Return the [x, y] coordinate for the center point of the cell that contains the specified text.  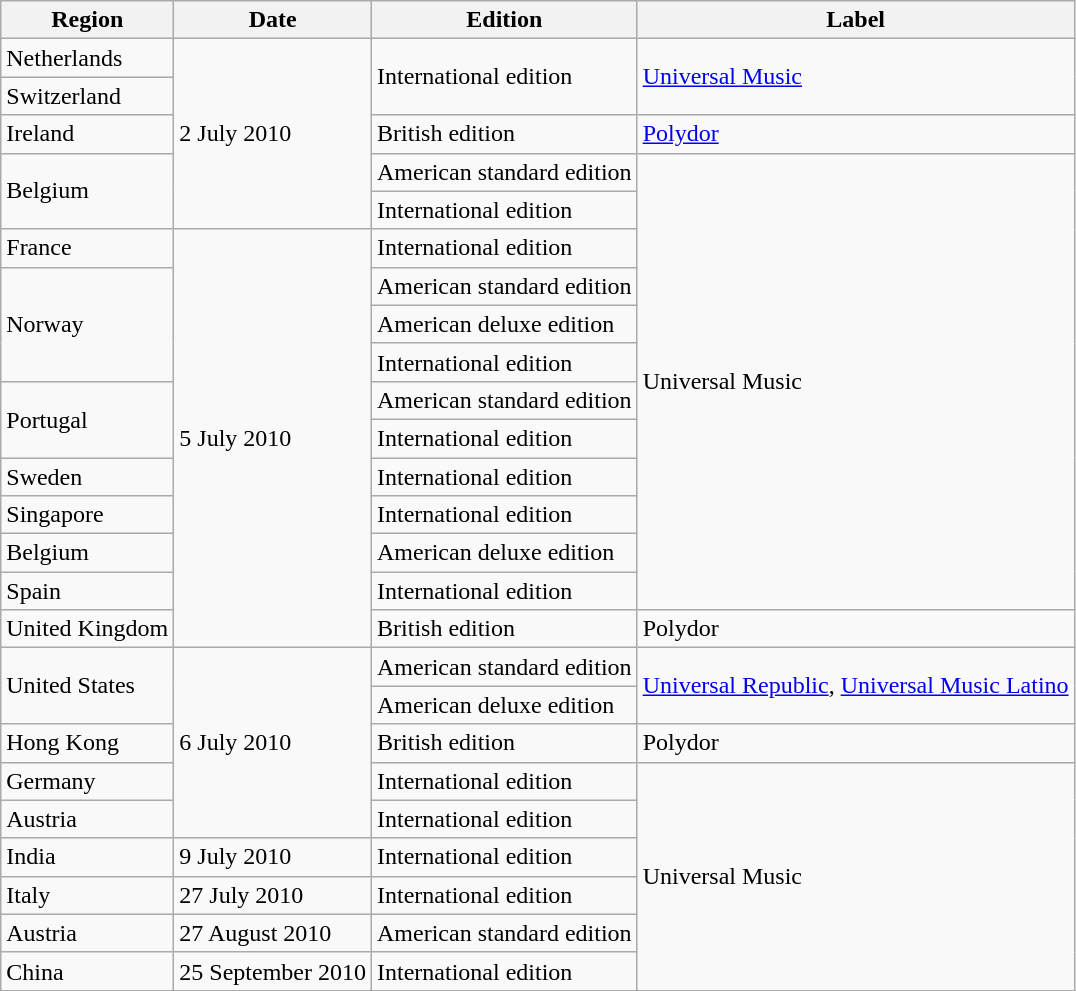
Singapore [88, 515]
2 July 2010 [273, 134]
China [88, 971]
9 July 2010 [273, 857]
France [88, 248]
6 July 2010 [273, 743]
Universal Republic, Universal Music Latino [856, 686]
Date [273, 20]
Hong Kong [88, 743]
27 July 2010 [273, 895]
Label [856, 20]
Portugal [88, 419]
Netherlands [88, 58]
Sweden [88, 477]
Edition [505, 20]
Switzerland [88, 96]
United Kingdom [88, 629]
United States [88, 686]
Norway [88, 324]
25 September 2010 [273, 971]
Ireland [88, 134]
Germany [88, 781]
India [88, 857]
5 July 2010 [273, 438]
Italy [88, 895]
Region [88, 20]
27 August 2010 [273, 933]
Spain [88, 591]
